Capture the cell that displays the provided text and extract its [X, Y] central coordinate. 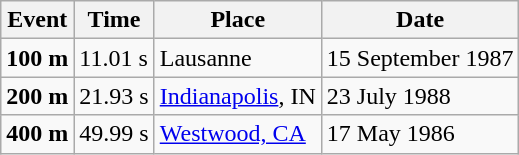
17 May 1986 [420, 134]
Date [420, 20]
Time [114, 20]
200 m [38, 96]
11.01 s [114, 58]
400 m [38, 134]
Westwood, CA [238, 134]
100 m [38, 58]
49.99 s [114, 134]
23 July 1988 [420, 96]
Event [38, 20]
Lausanne [238, 58]
15 September 1987 [420, 58]
Place [238, 20]
21.93 s [114, 96]
Indianapolis, IN [238, 96]
